Locate the cell with the specified text and output its [x, y] center coordinate. 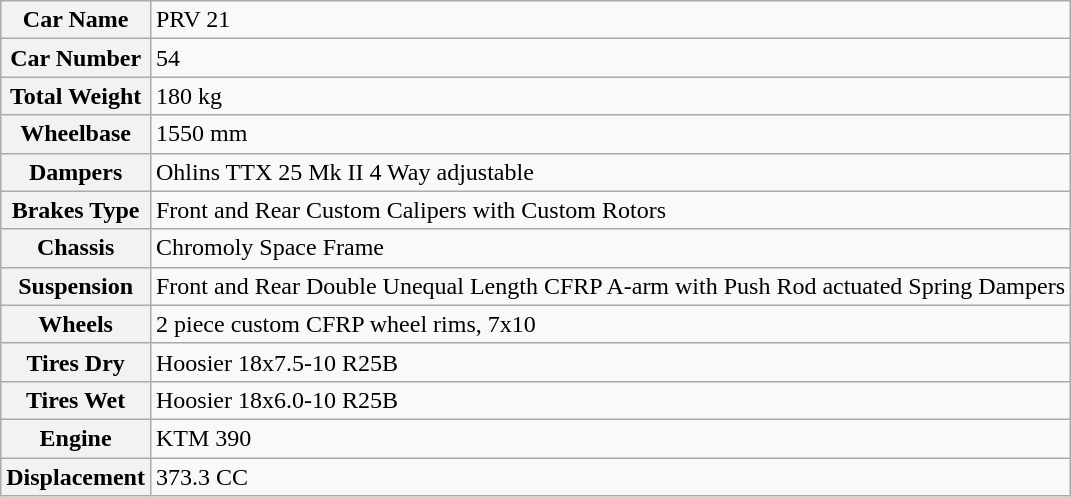
180 kg [610, 96]
Brakes Type [76, 210]
1550 mm [610, 134]
PRV 21 [610, 20]
Hoosier 18x6.0-10 R25B [610, 400]
Car Name [76, 20]
Suspension [76, 286]
Chromoly Space Frame [610, 248]
Wheelbase [76, 134]
Car Number [76, 58]
Dampers [76, 172]
Front and Rear Double Unequal Length CFRP A-arm with Push Rod actuated Spring Dampers [610, 286]
Hoosier 18x7.5-10 R25B [610, 362]
Ohlins TTX 25 Mk II 4 Way adjustable [610, 172]
KTM 390 [610, 438]
Total Weight [76, 96]
373.3 CC [610, 477]
2 piece custom CFRP wheel rims, 7x10 [610, 324]
Tires Dry [76, 362]
Engine [76, 438]
Chassis [76, 248]
Displacement [76, 477]
Front and Rear Custom Calipers with Custom Rotors [610, 210]
Tires Wet [76, 400]
Wheels [76, 324]
54 [610, 58]
